Locate the cell with the specified text and output its [x, y] center coordinate. 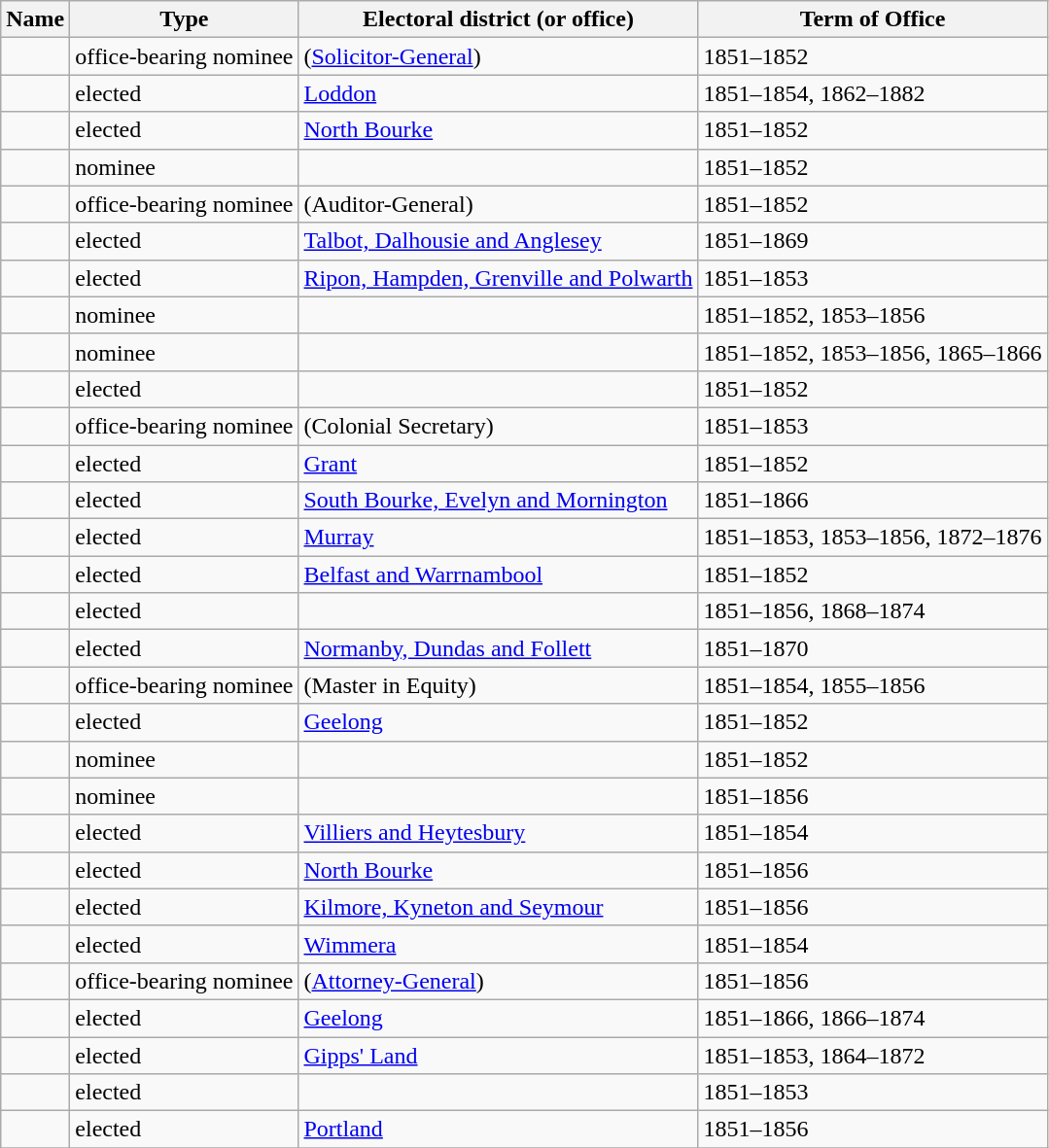
1851–1870 [873, 648]
Murray [498, 538]
1851–1852, 1853–1856, 1865–1866 [873, 352]
Term of Office [873, 19]
1851–1866 [873, 501]
Type [185, 19]
1851–1853, 1853–1856, 1872–1876 [873, 538]
Talbot, Dalhousie and Anglesey [498, 241]
Normanby, Dundas and Follett [498, 648]
1851–1869 [873, 241]
1851–1854, 1855–1856 [873, 685]
Electoral district (or office) [498, 19]
(Solicitor-General) [498, 56]
(Master in Equity) [498, 685]
South Bourke, Evelyn and Mornington [498, 501]
Name [35, 19]
1851–1866, 1866–1874 [873, 1018]
Wimmera [498, 944]
1851–1856, 1868–1874 [873, 611]
Kilmore, Kyneton and Seymour [498, 907]
Portland [498, 1130]
1851–1852, 1853–1856 [873, 315]
(Attorney-General) [498, 981]
1851–1854, 1862–1882 [873, 93]
Grant [498, 464]
(Colonial Secretary) [498, 426]
1851–1853, 1864–1872 [873, 1055]
Gipps' Land [498, 1055]
Loddon [498, 93]
Ripon, Hampden, Grenville and Polwarth [498, 278]
Belfast and Warrnambool [498, 574]
(Auditor-General) [498, 204]
Villiers and Heytesbury [498, 833]
